Provide the (x, y) coordinate of the cell's center where the given text is located.  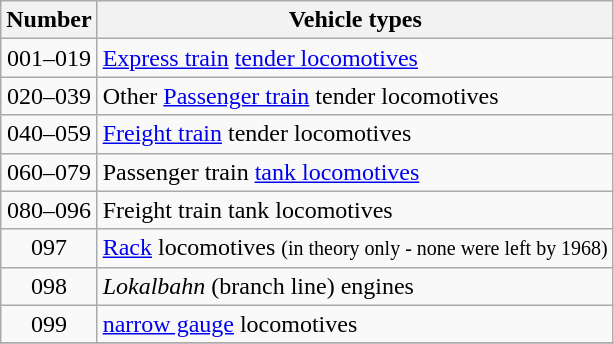
Passenger train tank locomotives (355, 172)
Lokalbahn (branch line) engines (355, 286)
Freight train tender locomotives (355, 134)
Rack locomotives (in theory only - none were left by 1968) (355, 248)
099 (49, 324)
Other Passenger train tender locomotives (355, 96)
098 (49, 286)
narrow gauge locomotives (355, 324)
060–079 (49, 172)
Number (49, 20)
020–039 (49, 96)
080–096 (49, 210)
097 (49, 248)
Vehicle types (355, 20)
040–059 (49, 134)
001–019 (49, 58)
Express train tender locomotives (355, 58)
Freight train tank locomotives (355, 210)
